Provide the [X, Y] coordinate of the cell's center where the given text is located.  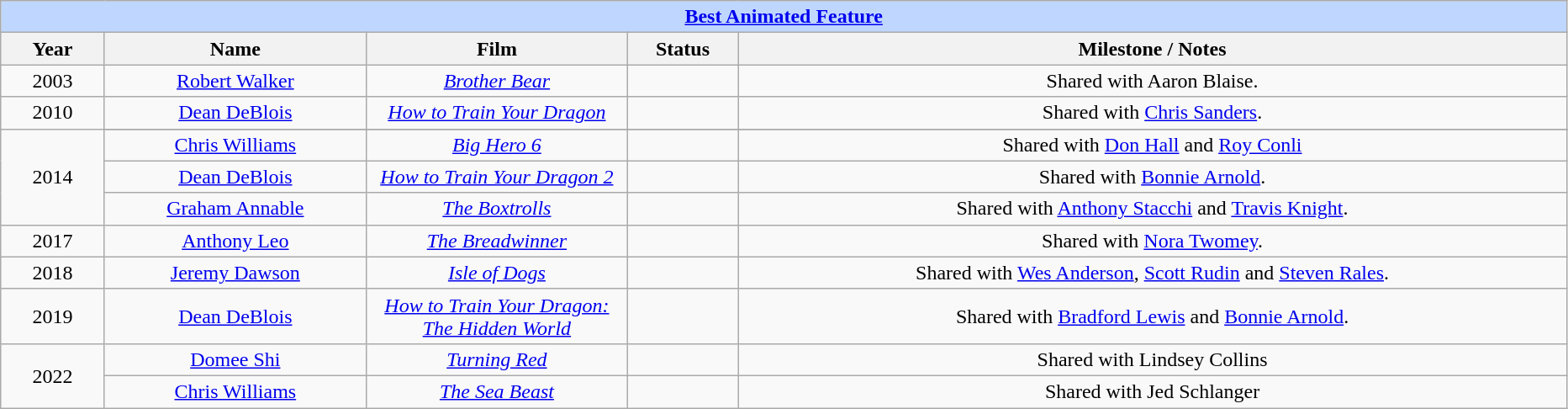
Jeremy Dawson [235, 273]
Year [53, 49]
Film [496, 49]
2010 [53, 113]
Shared with Chris Sanders. [1153, 113]
Shared with Bradford Lewis and Bonnie Arnold. [1153, 316]
Shared with Nora Twomey. [1153, 241]
2022 [53, 375]
How to Train Your Dragon 2 [496, 177]
Graham Annable [235, 209]
Shared with Jed Schlanger [1153, 391]
Domee Shi [235, 359]
2017 [53, 241]
The Boxtrolls [496, 209]
The Breadwinner [496, 241]
Status [683, 49]
Shared with Aaron Blaise. [1153, 81]
Turning Red [496, 359]
Shared with Anthony Stacchi and Travis Knight. [1153, 209]
Isle of Dogs [496, 273]
2019 [53, 316]
Shared with Don Hall and Roy Conli [1153, 145]
Name [235, 49]
Milestone / Notes [1153, 49]
Robert Walker [235, 81]
Best Animated Feature [784, 17]
The Sea Beast [496, 391]
2018 [53, 273]
How to Train Your Dragon: The Hidden World [496, 316]
Brother Bear [496, 81]
Shared with Wes Anderson, Scott Rudin and Steven Rales. [1153, 273]
Anthony Leo [235, 241]
Big Hero 6 [496, 145]
Shared with Bonnie Arnold. [1153, 177]
Shared with Lindsey Collins [1153, 359]
2014 [53, 177]
How to Train Your Dragon [496, 113]
2003 [53, 81]
